Return the (x, y) coordinate for the center point of the cell that contains the specified text.  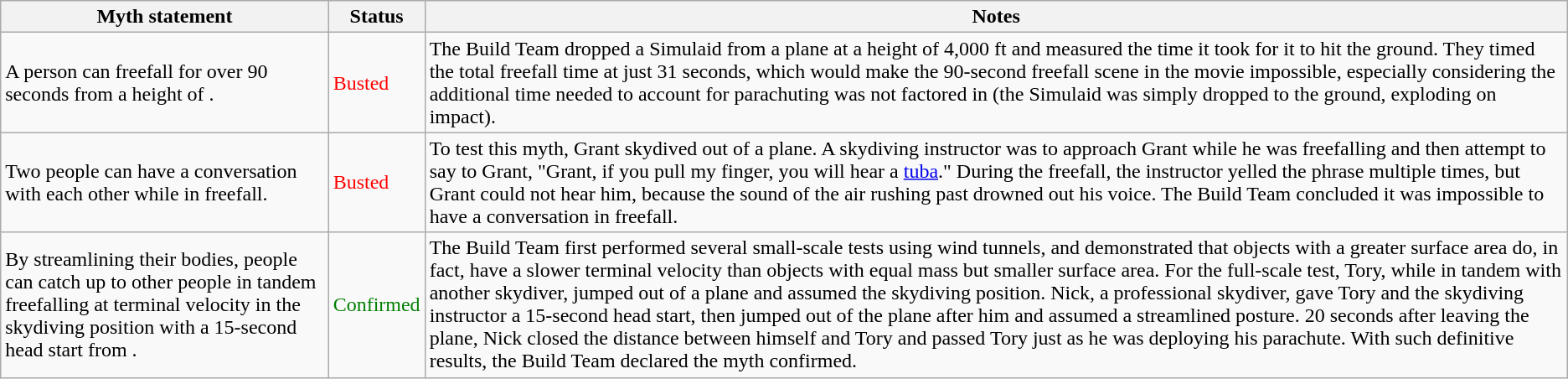
Status (377, 17)
Notes (996, 17)
Two people can have a conversation with each other while in freefall. (164, 183)
Myth statement (164, 17)
Confirmed (377, 305)
A person can freefall for over 90 seconds from a height of . (164, 82)
